Scan for the cell matching the given text and deliver its [x, y] coordinate at center. 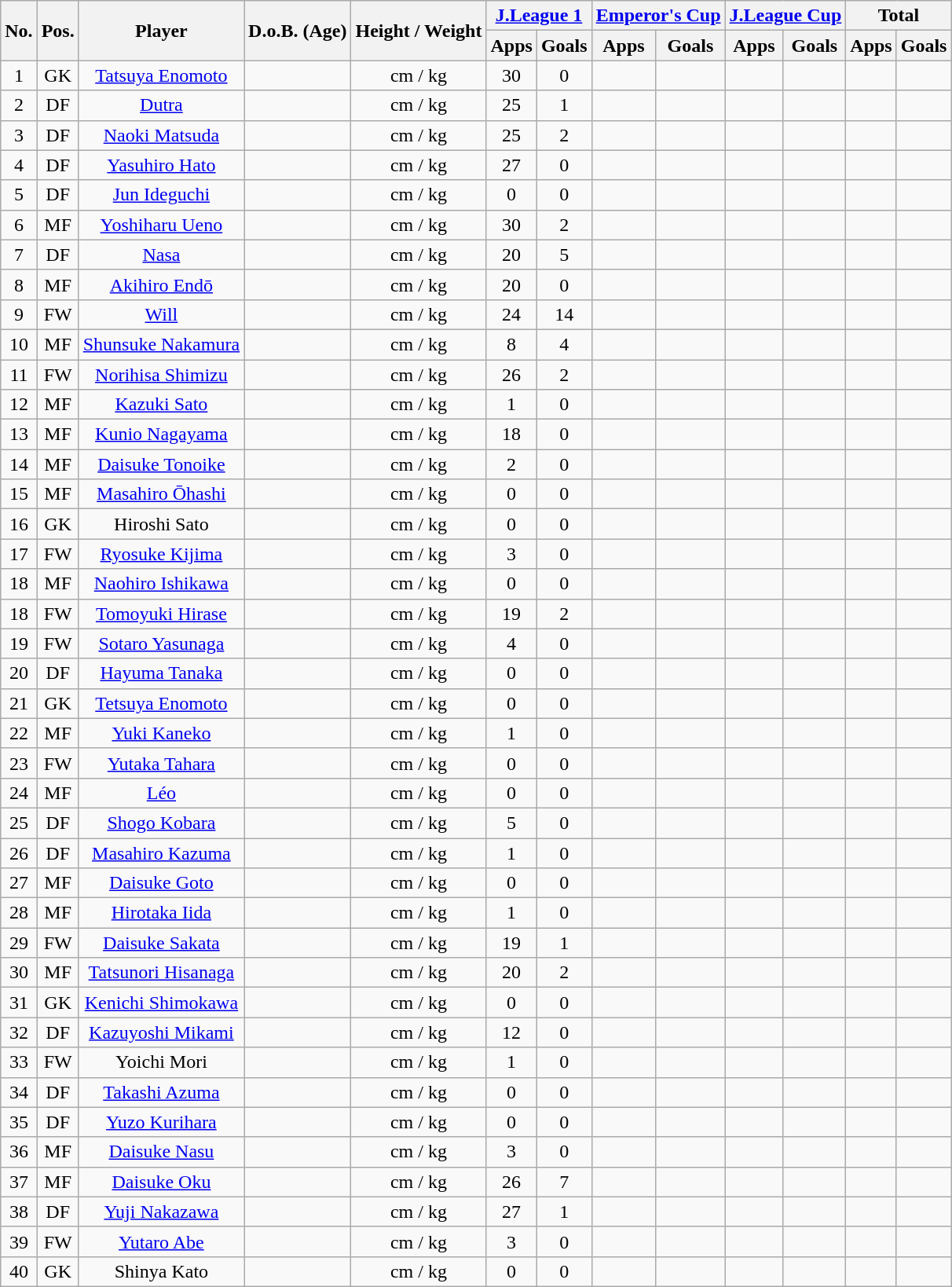
Daisuke Nasu [161, 1152]
Yoshiharu Ueno [161, 225]
35 [19, 1122]
Jun Ideguchi [161, 195]
Kazuki Sato [161, 405]
Daisuke Oku [161, 1182]
37 [19, 1182]
No. [19, 31]
6 [19, 225]
Akihiro Endō [161, 284]
34 [19, 1092]
36 [19, 1152]
23 [19, 763]
Naoki Matsuda [161, 135]
Dutra [161, 105]
Nasa [161, 255]
9 [19, 314]
J.League Cup [785, 16]
Emperor's Cup [658, 16]
Sotaro Yasunaga [161, 643]
Naohiro Ishikawa [161, 584]
Shinya Kato [161, 1271]
Norihisa Shimizu [161, 375]
Léo [161, 793]
Yasuhiro Hato [161, 165]
31 [19, 1003]
Pos. [58, 31]
21 [19, 703]
Shunsuke Nakamura [161, 344]
38 [19, 1212]
Hirotaka Iida [161, 913]
Yuki Kaneko [161, 733]
J.League 1 [539, 16]
40 [19, 1271]
Kazuyoshi Mikami [161, 1032]
Height / Weight [419, 31]
39 [19, 1241]
Will [161, 314]
D.o.B. (Age) [298, 31]
Tetsuya Enomoto [161, 703]
15 [19, 494]
11 [19, 375]
Tatsunori Hisanaga [161, 973]
33 [19, 1062]
17 [19, 554]
Shogo Kobara [161, 823]
Daisuke Sakata [161, 943]
Daisuke Tonoike [161, 464]
Yutaro Abe [161, 1241]
13 [19, 434]
Hayuma Tanaka [161, 673]
28 [19, 913]
Daisuke Goto [161, 883]
Yuzo Kurihara [161, 1122]
Tomoyuki Hirase [161, 614]
Total [899, 16]
Tatsuya Enomoto [161, 75]
Yutaka Tahara [161, 763]
Takashi Azuma [161, 1092]
Masahiro Kazuma [161, 852]
Ryosuke Kijima [161, 554]
Kunio Nagayama [161, 434]
16 [19, 524]
Masahiro Ōhashi [161, 494]
Kenichi Shimokawa [161, 1003]
Yoichi Mori [161, 1062]
Player [161, 31]
10 [19, 344]
Hiroshi Sato [161, 524]
22 [19, 733]
32 [19, 1032]
Yuji Nakazawa [161, 1212]
29 [19, 943]
